Provide the (x, y) coordinate of the cell's center where the given text is located.  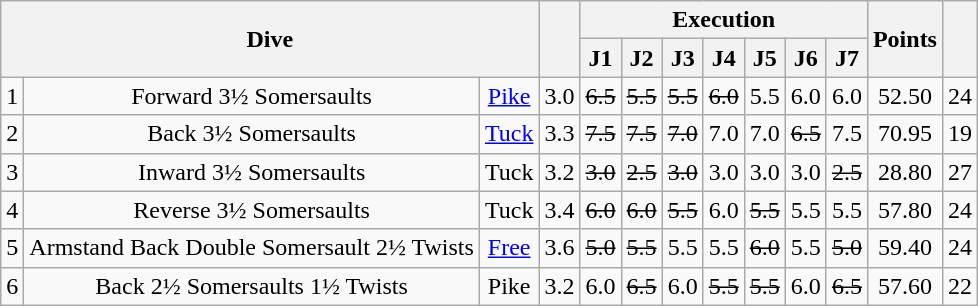
19 (960, 134)
J6 (806, 58)
J1 (600, 58)
52.50 (904, 96)
59.40 (904, 248)
1 (12, 96)
J3 (682, 58)
3.6 (560, 248)
27 (960, 172)
Dive (270, 39)
22 (960, 286)
J5 (764, 58)
4 (12, 210)
3.3 (560, 134)
J2 (642, 58)
J7 (846, 58)
6 (12, 286)
5 (12, 248)
2 (12, 134)
Armstand Back Double Somersault 2½ Twists (252, 248)
3 (12, 172)
57.80 (904, 210)
Inward 3½ Somersaults (252, 172)
Points (904, 39)
Reverse 3½ Somersaults (252, 210)
Execution (724, 20)
3.4 (560, 210)
Back 2½ Somersaults 1½ Twists (252, 286)
Back 3½ Somersaults (252, 134)
28.80 (904, 172)
Forward 3½ Somersaults (252, 96)
J4 (724, 58)
57.60 (904, 286)
70.95 (904, 134)
Free (509, 248)
